Extract the (x, y) coordinate from the center of the cell holding the provided text.  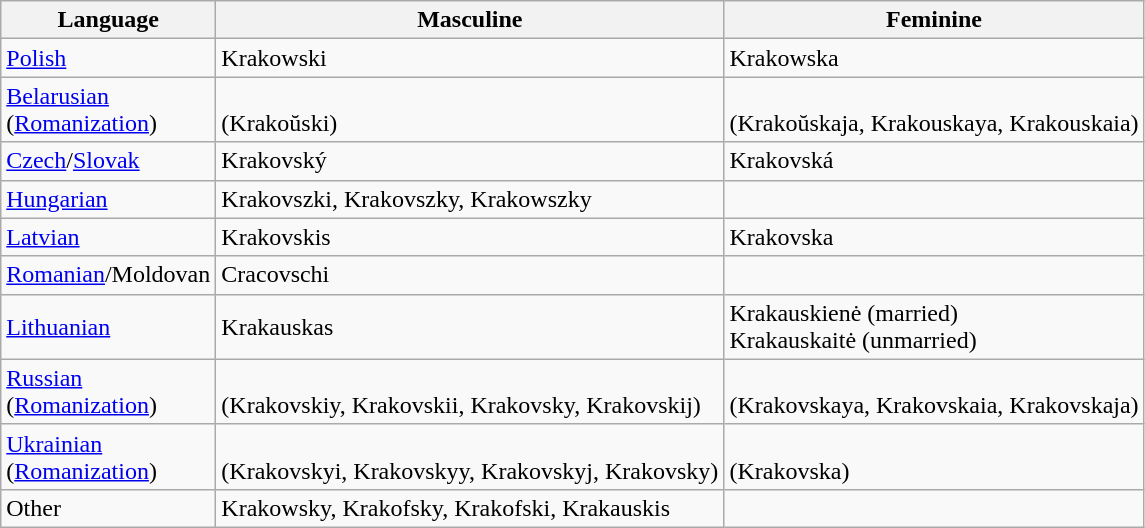
Russian (Romanization) (108, 392)
Krakauskas (470, 326)
Language (108, 20)
(Krakovska) (934, 456)
Ukrainian (Romanization) (108, 456)
Krakovská (934, 161)
(Krakovskyi, Krakovskyy, Krakovskyj, Krakovsky) (470, 456)
Krakowska (934, 58)
Krakovský (470, 161)
Krakovszki, Krakovszky, Krakowszky (470, 199)
(Krakoŭski) (470, 110)
Belarusian (Romanization) (108, 110)
Masculine (470, 20)
Czech/Slovak (108, 161)
Latvian (108, 237)
Feminine (934, 20)
Cracovschi (470, 275)
Romanian/Moldovan (108, 275)
Krakowski (470, 58)
Hungarian (108, 199)
Polish (108, 58)
Krakowsky, Krakofsky, Krakofski, Krakauskis (470, 508)
Krakovska (934, 237)
Krakovskis (470, 237)
(Krakoŭskaja, Krakouskaya, Krakouskaia) (934, 110)
Lithuanian (108, 326)
Other (108, 508)
(Krakovskiy, Krakovskii, Krakovsky, Krakovskij) (470, 392)
Krakauskienė (married) Krakauskaitė (unmarried) (934, 326)
(Krakovskaya, Krakovskaia, Krakovskaja) (934, 392)
